Pinpoint the cell where the given text exists, returning its [x, y] midpoint coordinate. 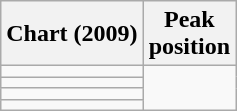
Chart (2009) [72, 34]
Peakposition [189, 34]
